Provide the (X, Y) coordinate of the cell's center where the given text is located.  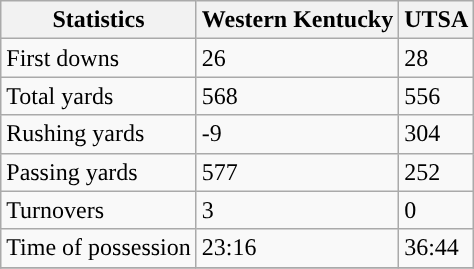
Time of possession (99, 248)
23:16 (297, 248)
28 (436, 58)
3 (297, 210)
0 (436, 210)
Western Kentucky (297, 20)
252 (436, 172)
Statistics (99, 20)
568 (297, 96)
577 (297, 172)
26 (297, 58)
Passing yards (99, 172)
First downs (99, 58)
UTSA (436, 20)
36:44 (436, 248)
Turnovers (99, 210)
304 (436, 134)
Total yards (99, 96)
-9 (297, 134)
556 (436, 96)
Rushing yards (99, 134)
